Provide the (X, Y) coordinate of the cell's center where the given text is located.  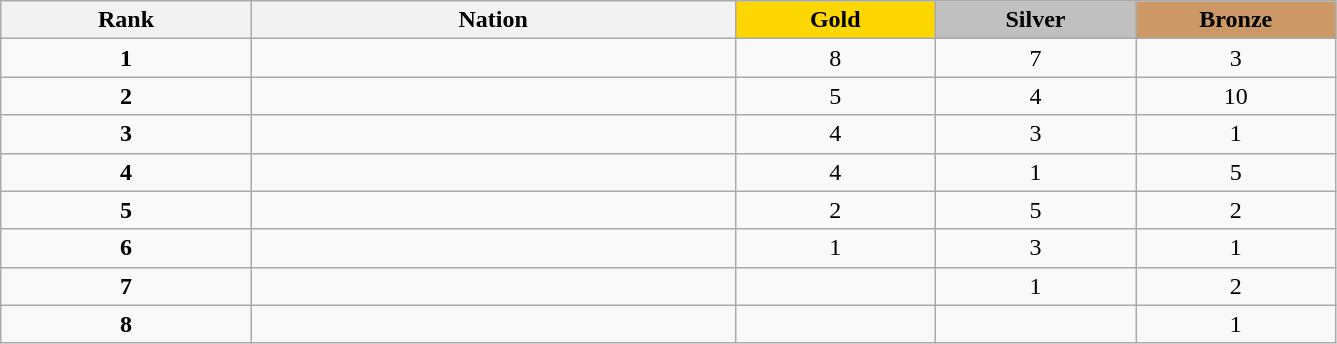
Silver (1035, 20)
Bronze (1236, 20)
Gold (835, 20)
6 (126, 248)
Rank (126, 20)
Nation (493, 20)
10 (1236, 96)
